Return the [x, y] coordinate for the center point of the cell that contains the specified text.  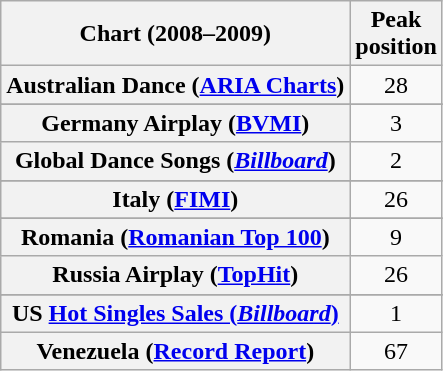
Peakposition [396, 34]
9 [396, 237]
US Hot Singles Sales (Billboard) [176, 313]
Russia Airplay (TopHit) [176, 275]
67 [396, 351]
Venezuela (Record Report) [176, 351]
1 [396, 313]
Romania (Romanian Top 100) [176, 237]
Italy (FIMI) [176, 199]
28 [396, 85]
Australian Dance (ARIA Charts) [176, 85]
2 [396, 161]
Germany Airplay (BVMI) [176, 123]
Chart (2008–2009) [176, 34]
3 [396, 123]
Global Dance Songs (Billboard) [176, 161]
